Determine the [x, y] coordinate at the center of the cell enclosing the given text.  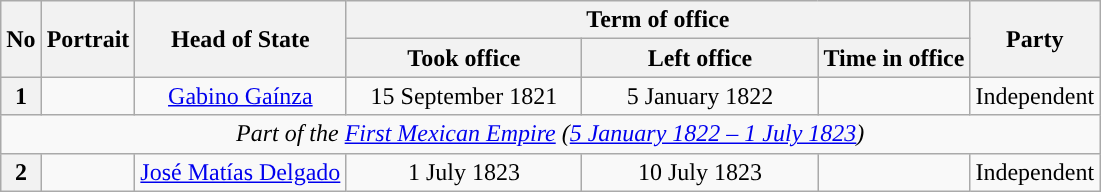
2 [21, 172]
5 January 1822 [700, 96]
1 [21, 96]
No [21, 39]
Time in office [894, 58]
Party [1035, 39]
Took office [464, 58]
Left office [700, 58]
1 July 1823 [464, 172]
10 July 1823 [700, 172]
José Matías Delgado [240, 172]
Gabino Gaínza [240, 96]
15 September 1821 [464, 96]
Part of the First Mexican Empire (5 January 1822 – 1 July 1823) [550, 134]
Portrait [88, 39]
Head of State [240, 39]
Term of office [658, 20]
